Search for the cell housing the specified text and yield its (x, y) center coordinate. 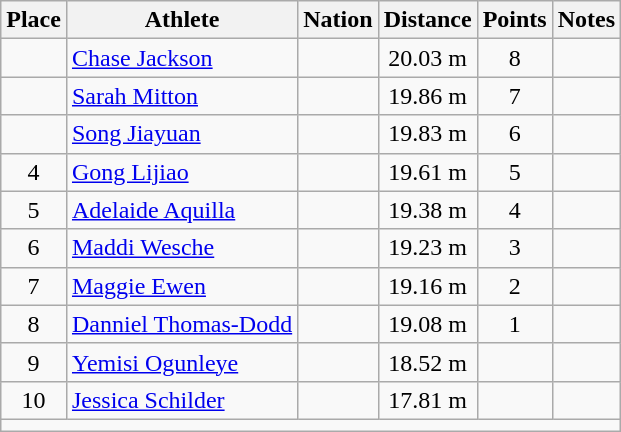
Sarah Mitton (182, 96)
Song Jiayuan (182, 134)
19.16 m (428, 286)
Danniel Thomas-Dodd (182, 324)
Maddi Wesche (182, 248)
10 (34, 400)
17.81 m (428, 400)
2 (514, 286)
19.61 m (428, 172)
Gong Lijiao (182, 172)
19.83 m (428, 134)
Points (514, 20)
19.38 m (428, 210)
Maggie Ewen (182, 286)
20.03 m (428, 58)
19.86 m (428, 96)
1 (514, 324)
19.08 m (428, 324)
Athlete (182, 20)
3 (514, 248)
Chase Jackson (182, 58)
Adelaide Aquilla (182, 210)
18.52 m (428, 362)
Yemisi Ogunleye (182, 362)
Distance (428, 20)
9 (34, 362)
Notes (586, 20)
Place (34, 20)
Jessica Schilder (182, 400)
Nation (338, 20)
19.23 m (428, 248)
